Return the (x, y) coordinate for the center point of the cell that contains the specified text.  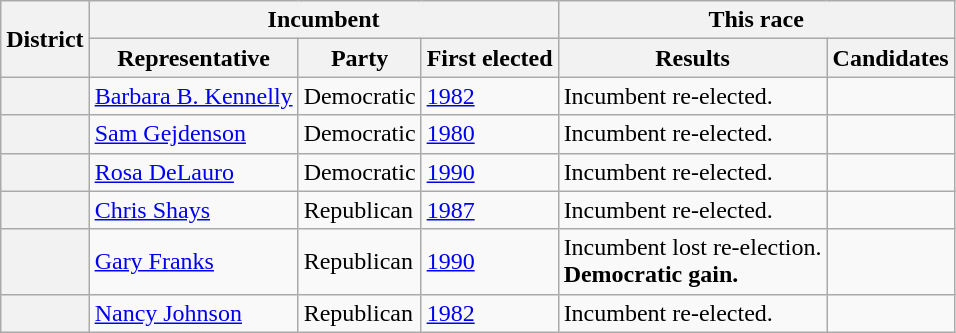
Rosa DeLauro (194, 172)
Party (360, 58)
Sam Gejdenson (194, 134)
District (45, 39)
1987 (490, 210)
Incumbent lost re-election.Democratic gain. (692, 262)
Representative (194, 58)
Candidates (890, 58)
Results (692, 58)
Gary Franks (194, 262)
Barbara B. Kennelly (194, 96)
Nancy Johnson (194, 313)
Incumbent (324, 20)
Chris Shays (194, 210)
1980 (490, 134)
This race (756, 20)
First elected (490, 58)
